Pinpoint the cell where the given text exists, returning its (X, Y) midpoint coordinate. 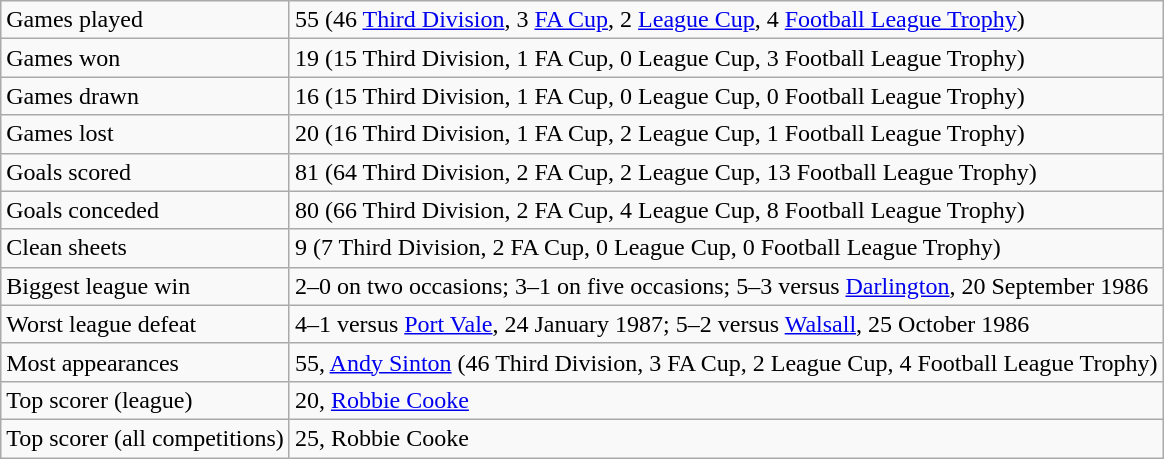
Top scorer (league) (146, 400)
20 (16 Third Division, 1 FA Cup, 2 League Cup, 1 Football League Trophy) (726, 134)
Most appearances (146, 362)
Games drawn (146, 96)
9 (7 Third Division, 2 FA Cup, 0 League Cup, 0 Football League Trophy) (726, 248)
Games lost (146, 134)
25, Robbie Cooke (726, 438)
Worst league defeat (146, 324)
Clean sheets (146, 248)
4–1 versus Port Vale, 24 January 1987; 5–2 versus Walsall, 25 October 1986 (726, 324)
Games played (146, 20)
Top scorer (all competitions) (146, 438)
Goals conceded (146, 210)
16 (15 Third Division, 1 FA Cup, 0 League Cup, 0 Football League Trophy) (726, 96)
55 (46 Third Division, 3 FA Cup, 2 League Cup, 4 Football League Trophy) (726, 20)
Games won (146, 58)
Goals scored (146, 172)
Biggest league win (146, 286)
55, Andy Sinton (46 Third Division, 3 FA Cup, 2 League Cup, 4 Football League Trophy) (726, 362)
80 (66 Third Division, 2 FA Cup, 4 League Cup, 8 Football League Trophy) (726, 210)
20, Robbie Cooke (726, 400)
81 (64 Third Division, 2 FA Cup, 2 League Cup, 13 Football League Trophy) (726, 172)
19 (15 Third Division, 1 FA Cup, 0 League Cup, 3 Football League Trophy) (726, 58)
2–0 on two occasions; 3–1 on five occasions; 5–3 versus Darlington, 20 September 1986 (726, 286)
